Search for the cell housing the specified text and yield its (X, Y) center coordinate. 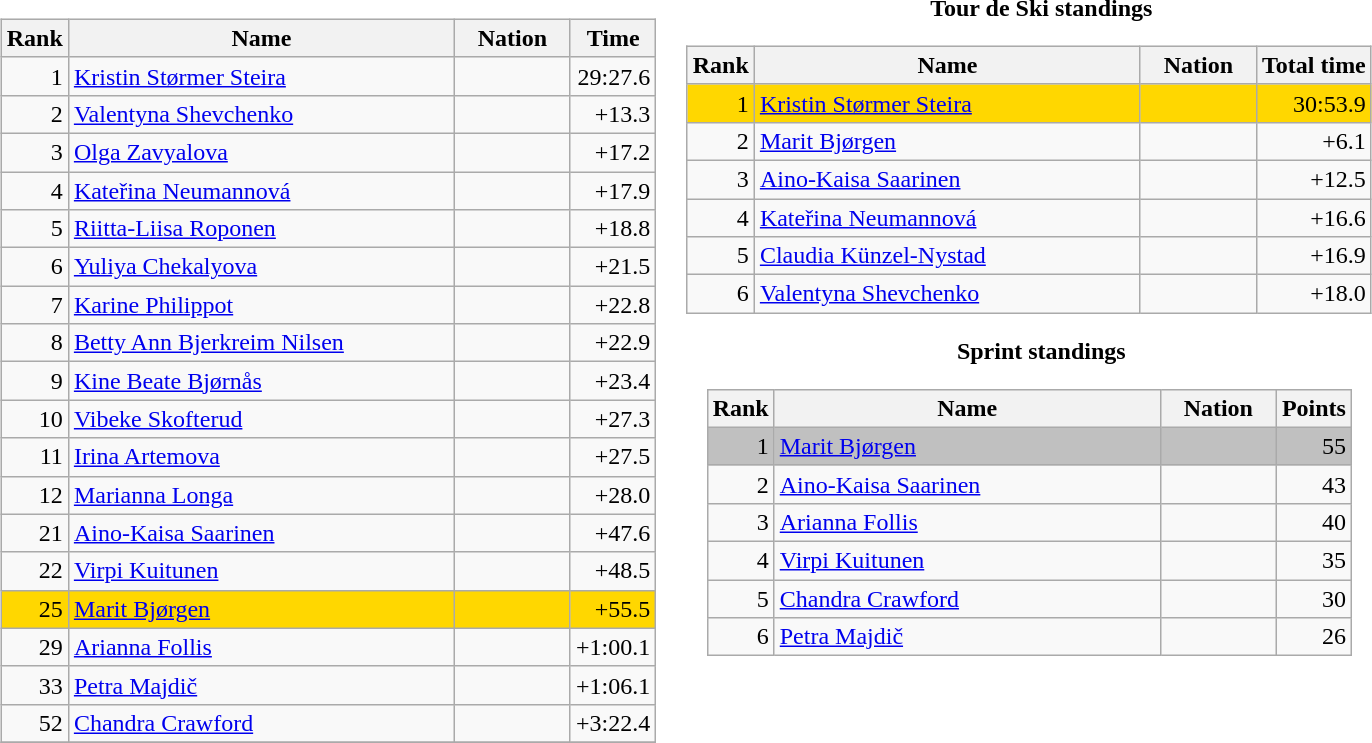
52 (34, 723)
Total time (1314, 65)
26 (1314, 637)
30:53.9 (1314, 103)
7 (34, 305)
55 (1314, 446)
+27.5 (612, 457)
+28.0 (612, 495)
Karine Philippot (261, 305)
+21.5 (612, 267)
Olga Zavyalova (261, 152)
+23.4 (612, 381)
+16.9 (1314, 256)
21 (34, 533)
Points (1314, 408)
+17.2 (612, 152)
25 (34, 609)
12 (34, 495)
Vibeke Skofterud (261, 419)
8 (34, 343)
10 (34, 419)
+18.8 (612, 229)
+12.5 (1314, 179)
+18.0 (1314, 294)
11 (34, 457)
29:27.6 (612, 76)
33 (34, 685)
Kine Beate Bjørnås (261, 381)
Marianna Longa (261, 495)
22 (34, 571)
40 (1314, 522)
+48.5 (612, 571)
+22.8 (612, 305)
+27.3 (612, 419)
Betty Ann Bjerkreim Nilsen (261, 343)
+3:22.4 (612, 723)
Time (612, 38)
43 (1314, 484)
Irina Artemova (261, 457)
29 (34, 647)
+1:00.1 (612, 647)
35 (1314, 560)
+13.3 (612, 114)
+1:06.1 (612, 685)
30 (1314, 599)
+22.9 (612, 343)
+55.5 (612, 609)
9 (34, 381)
+6.1 (1314, 141)
+16.6 (1314, 217)
Claudia Künzel-Nystad (947, 256)
Yuliya Chekalyova (261, 267)
+47.6 (612, 533)
+17.9 (612, 191)
Riitta-Liisa Roponen (261, 229)
